Search for the cell housing the specified text and yield its (X, Y) center coordinate. 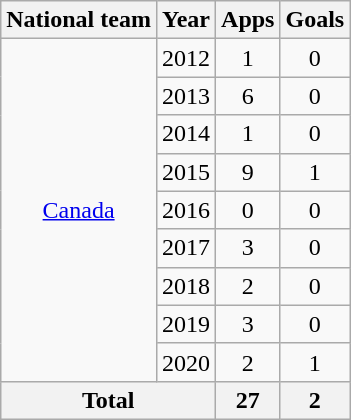
6 (248, 96)
2015 (186, 172)
Year (186, 20)
2020 (186, 362)
2014 (186, 134)
2016 (186, 210)
Goals (315, 20)
2019 (186, 324)
2013 (186, 96)
National team (79, 20)
2018 (186, 286)
2017 (186, 248)
Canada (79, 210)
2012 (186, 58)
Apps (248, 20)
Total (108, 400)
27 (248, 400)
9 (248, 172)
